Determine the [X, Y] coordinate at the center of the cell enclosing the given text.  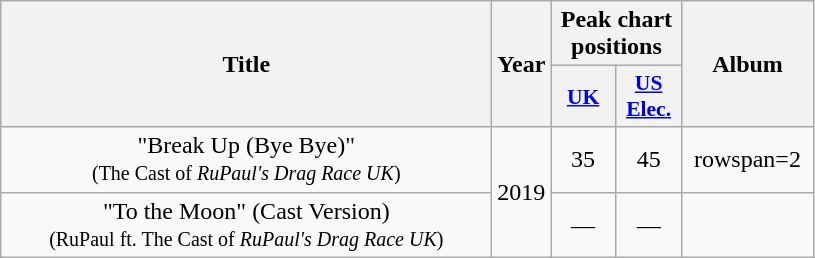
"Break Up (Bye Bye)"(The Cast of RuPaul's Drag Race UK) [246, 160]
rowspan=2 [748, 160]
Album [748, 64]
Peak chart positions [616, 34]
Title [246, 64]
USElec. [648, 96]
35 [583, 160]
"To the Moon" (Cast Version)(RuPaul ft. The Cast of RuPaul's Drag Race UK) [246, 224]
Year [522, 64]
45 [648, 160]
2019 [522, 192]
UK [583, 96]
